Detect which cell encompasses the target text, then output its [X, Y] center coordinate. 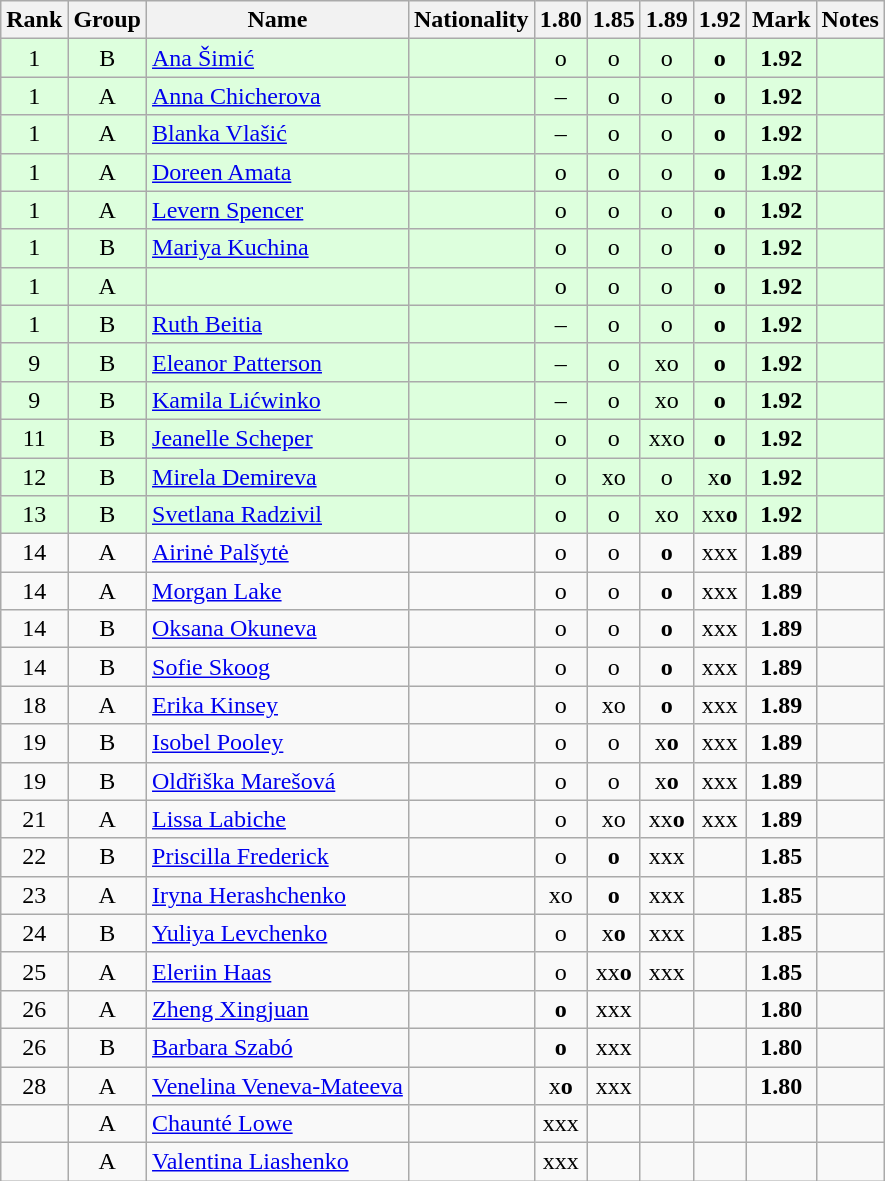
Kamila Lićwinko [278, 400]
24 [34, 933]
22 [34, 857]
Levern Spencer [278, 210]
Valentina Liashenko [278, 1162]
Eleriin Haas [278, 971]
Erika Kinsey [278, 705]
18 [34, 705]
Doreen Amata [278, 172]
Group [108, 20]
Ruth Beitia [278, 324]
Jeanelle Scheper [278, 438]
Barbara Szabó [278, 1047]
Oldřiška Marešová [278, 781]
Oksana Okuneva [278, 629]
Sofie Skoog [278, 667]
Lissa Labiche [278, 819]
21 [34, 819]
Rank [34, 20]
25 [34, 971]
Yuliya Levchenko [278, 933]
Zheng Xingjuan [278, 1009]
Mirela Demireva [278, 477]
Mark [781, 20]
Svetlana Radzivil [278, 515]
11 [34, 438]
Ana Šimić [278, 58]
Isobel Pooley [278, 743]
Name [278, 20]
28 [34, 1085]
Nationality [471, 20]
12 [34, 477]
Chaunté Lowe [278, 1124]
Blanka Vlašić [278, 134]
Venelina Veneva-Mateeva [278, 1085]
Priscilla Frederick [278, 857]
23 [34, 895]
Anna Chicherova [278, 96]
Airinė Palšytė [278, 553]
Eleanor Patterson [278, 362]
Notes [850, 20]
Mariya Kuchina [278, 248]
Morgan Lake [278, 591]
Iryna Herashchenko [278, 895]
13 [34, 515]
